From the cell containing the given text, extract its center point as (X, Y) coordinate. 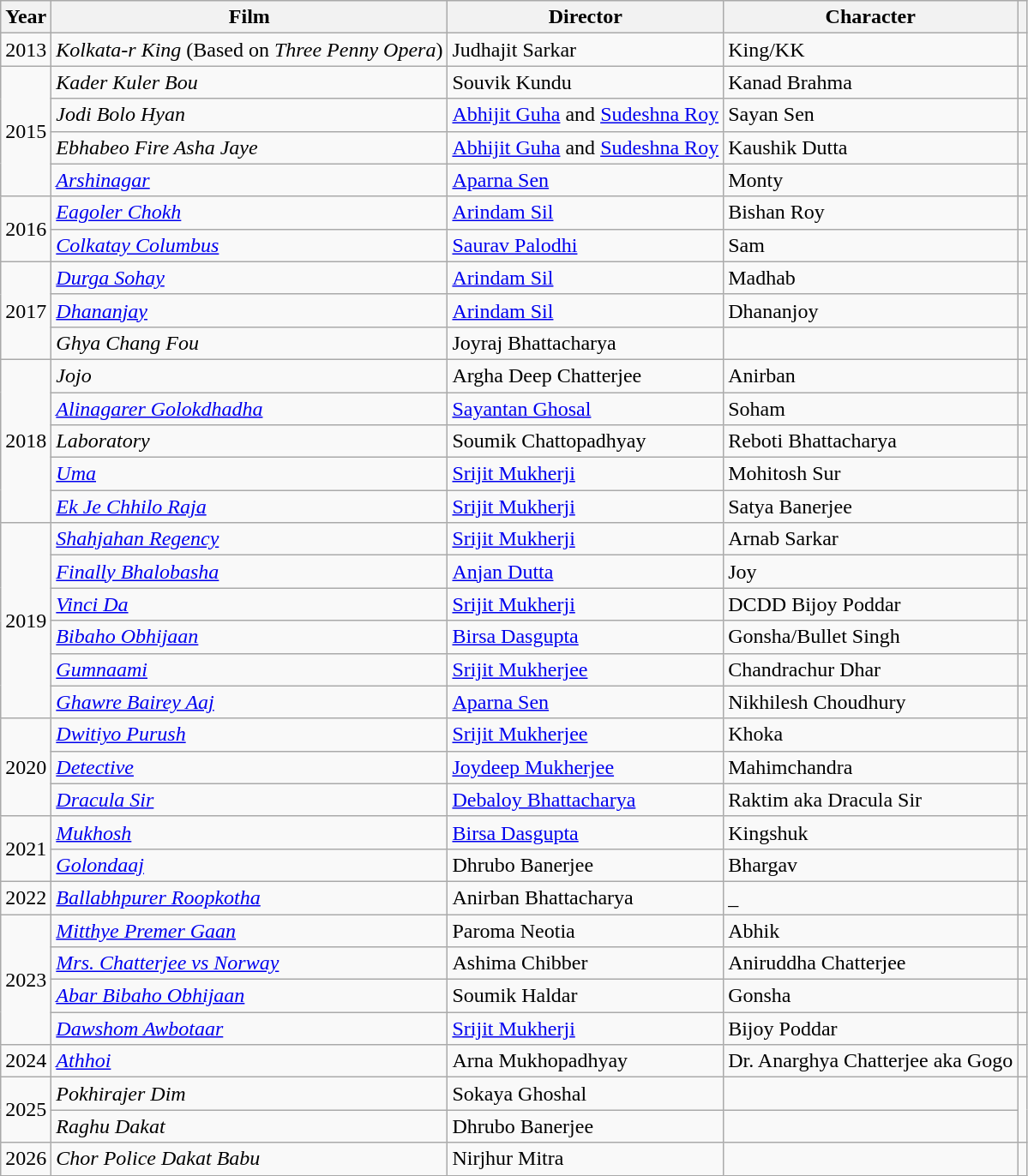
2022 (26, 897)
Sokaya Ghoshal (586, 1094)
2018 (26, 441)
Kanad Brahma (871, 82)
2016 (26, 229)
Bibaho Obhijaan (249, 637)
Nirjhur Mitra (586, 1159)
Sam (871, 245)
Director (586, 17)
2019 (26, 621)
Finally Bhalobasha (249, 572)
Detective (249, 767)
Khoka (871, 735)
Mrs. Chatterjee vs Norway (249, 963)
Sayantan Ghosal (586, 409)
2023 (26, 979)
_ (871, 897)
Kolkata-r King (Based on Three Penny Opera) (249, 50)
2017 (26, 310)
Laboratory (249, 441)
Anirban Bhattacharya (586, 897)
Film (249, 17)
Mohitosh Sur (871, 474)
Pokhirajer Dim (249, 1094)
Arshinagar (249, 180)
Gumnaami (249, 669)
Kingshuk (871, 832)
Satya Banerjee (871, 507)
Gonsha/Bullet Singh (871, 637)
Shahjahan Regency (249, 539)
Monty (871, 180)
Colkatay Columbus (249, 245)
Gonsha (871, 996)
Dhananjay (249, 310)
Debaloy Bhattacharya (586, 800)
Aniruddha Chatterjee (871, 963)
Alinagarer Golokdhadha (249, 409)
2024 (26, 1061)
2026 (26, 1159)
Abhik (871, 930)
Souvik Kundu (586, 82)
Mitthye Premer Gaan (249, 930)
Anjan Dutta (586, 572)
Kader Kuler Bou (249, 82)
Nikhilesh Choudhury (871, 702)
Bhargav (871, 865)
Dr. Anarghya Chatterjee aka Gogo (871, 1061)
2025 (26, 1110)
Ghya Chang Fou (249, 343)
Anirban (871, 375)
King/KK (871, 50)
2021 (26, 849)
Mukhosh (249, 832)
Dhananjoy (871, 310)
DCDD Bijoy Poddar (871, 604)
Character (871, 17)
Paroma Neotia (586, 930)
Eagoler Chokh (249, 213)
Ashima Chibber (586, 963)
Judhajit Sarkar (586, 50)
Year (26, 17)
Ballabhpurer Roopkotha (249, 897)
Joy (871, 572)
Golondaaj (249, 865)
Abar Bibaho Obhijaan (249, 996)
Ek Je Chhilo Raja (249, 507)
Chor Police Dakat Babu (249, 1159)
Arnab Sarkar (871, 539)
Jodi Bolo Hyan (249, 115)
Arna Mukhopadhyay (586, 1061)
Madhab (871, 278)
Argha Deep Chatterjee (586, 375)
Reboti Bhattacharya (871, 441)
Dwitiyo Purush (249, 735)
Jojo (249, 375)
Kaushik Dutta (871, 147)
Ebhabeo Fire Asha Jaye (249, 147)
Soumik Haldar (586, 996)
Durga Sohay (249, 278)
Chandrachur Dhar (871, 669)
Raghu Dakat (249, 1126)
2013 (26, 50)
Athhoi (249, 1061)
Vinci Da (249, 604)
Bishan Roy (871, 213)
Joydeep Mukherjee (586, 767)
Raktim aka Dracula Sir (871, 800)
Soumik Chattopadhyay (586, 441)
Mahimchandra (871, 767)
Bijoy Poddar (871, 1029)
Sayan Sen (871, 115)
Dawshom Awbotaar (249, 1029)
Saurav Palodhi (586, 245)
Joyraj Bhattacharya (586, 343)
Ghawre Bairey Aaj (249, 702)
2015 (26, 131)
2020 (26, 767)
Soham (871, 409)
Dracula Sir (249, 800)
Uma (249, 474)
